Return the (X, Y) coordinate for the center point of the cell that contains the specified text.  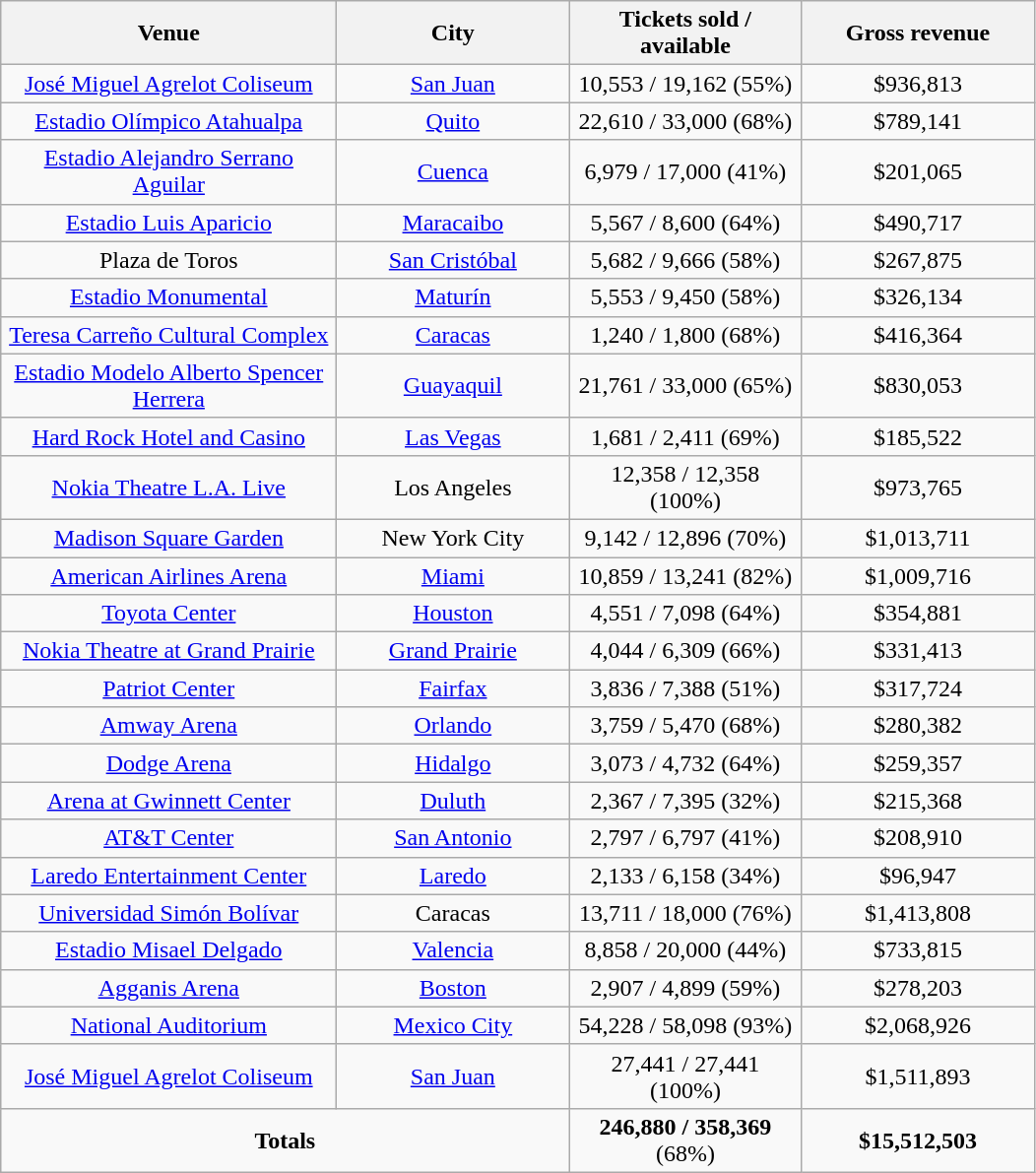
Venue (169, 33)
$973,765 (918, 487)
$1,413,808 (918, 913)
Duluth (453, 801)
$789,141 (918, 121)
$2,068,926 (918, 1025)
Laredo (453, 876)
27,441 / 27,441 (100%) (685, 1075)
Houston (453, 614)
AT&T Center (169, 838)
Plaza de Toros (169, 260)
Cuenca (453, 171)
2,797 / 6,797 (41%) (685, 838)
$331,413 (918, 651)
Laredo Entertainment Center (169, 876)
Estadio Alejandro Serrano Aguilar (169, 171)
$267,875 (918, 260)
Universidad Simón Bolívar (169, 913)
9,142 / 12,896 (70%) (685, 538)
Hidalgo (453, 763)
5,682 / 9,666 (58%) (685, 260)
$208,910 (918, 838)
New York City (453, 538)
Valencia (453, 950)
1,240 / 1,800 (68%) (685, 335)
$830,053 (918, 386)
$201,065 (918, 171)
$317,724 (918, 688)
Estadio Monumental (169, 297)
$278,203 (918, 988)
Madison Square Garden (169, 538)
22,610 / 33,000 (68%) (685, 121)
54,228 / 58,098 (93%) (685, 1025)
Dodge Arena (169, 763)
3,073 / 4,732 (64%) (685, 763)
13,711 / 18,000 (76%) (685, 913)
Totals (286, 1140)
246,880 / 358,369 (68%) (685, 1140)
$416,364 (918, 335)
Estadio Modelo Alberto Spencer Herrera (169, 386)
3,759 / 5,470 (68%) (685, 726)
Patriot Center (169, 688)
Miami (453, 576)
$185,522 (918, 436)
Gross revenue (918, 33)
Mexico City (453, 1025)
Orlando (453, 726)
Quito (453, 121)
$96,947 (918, 876)
$733,815 (918, 950)
Arena at Gwinnett Center (169, 801)
Maturín (453, 297)
$936,813 (918, 84)
$1,511,893 (918, 1075)
5,567 / 8,600 (64%) (685, 223)
12,358 / 12,358 (100%) (685, 487)
4,044 / 6,309 (66%) (685, 651)
$490,717 (918, 223)
$15,512,503 (918, 1140)
3,836 / 7,388 (51%) (685, 688)
San Antonio (453, 838)
American Airlines Arena (169, 576)
$326,134 (918, 297)
Tickets sold / available (685, 33)
8,858 / 20,000 (44%) (685, 950)
$259,357 (918, 763)
4,551 / 7,098 (64%) (685, 614)
$1,013,711 (918, 538)
San Cristóbal (453, 260)
2,133 / 6,158 (34%) (685, 876)
Estadio Misael Delgado (169, 950)
Fairfax (453, 688)
Agganis Arena (169, 988)
City (453, 33)
Teresa Carreño Cultural Complex (169, 335)
Las Vegas (453, 436)
Nokia Theatre L.A. Live (169, 487)
21,761 / 33,000 (65%) (685, 386)
Maracaibo (453, 223)
2,367 / 7,395 (32%) (685, 801)
Toyota Center (169, 614)
Estadio Olímpico Atahualpa (169, 121)
$215,368 (918, 801)
5,553 / 9,450 (58%) (685, 297)
Boston (453, 988)
6,979 / 17,000 (41%) (685, 171)
Estadio Luis Aparicio (169, 223)
10,859 / 13,241 (82%) (685, 576)
$354,881 (918, 614)
1,681 / 2,411 (69%) (685, 436)
Los Angeles (453, 487)
$1,009,716 (918, 576)
Nokia Theatre at Grand Prairie (169, 651)
National Auditorium (169, 1025)
Guayaquil (453, 386)
Amway Arena (169, 726)
10,553 / 19,162 (55%) (685, 84)
$280,382 (918, 726)
Hard Rock Hotel and Casino (169, 436)
Grand Prairie (453, 651)
2,907 / 4,899 (59%) (685, 988)
